Locate the cell with the specified text and output its [X, Y] center coordinate. 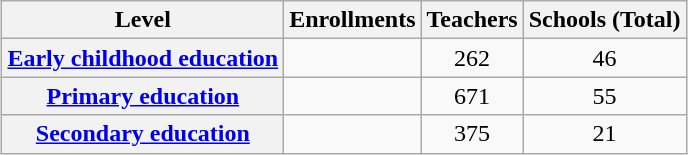
262 [472, 58]
Teachers [472, 20]
Primary education [143, 96]
55 [604, 96]
375 [472, 134]
Level [143, 20]
Secondary education [143, 134]
Schools (Total) [604, 20]
Enrollments [352, 20]
671 [472, 96]
Early childhood education [143, 58]
46 [604, 58]
21 [604, 134]
